Search for the cell housing the specified text and yield its (X, Y) center coordinate. 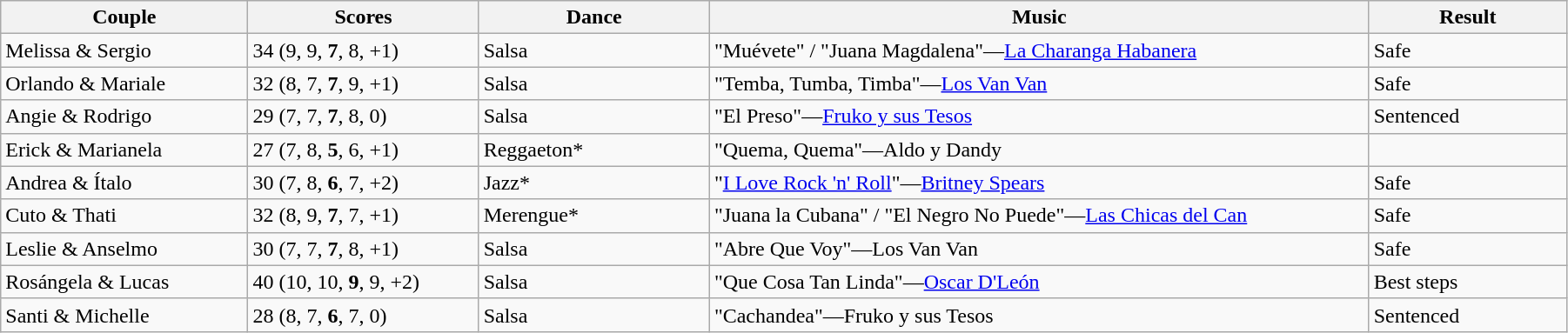
Erick & Marianela (124, 150)
Dance (593, 17)
Merengue* (593, 216)
Andrea & Ítalo (124, 183)
Angie & Rodrigo (124, 117)
Best steps (1467, 282)
30 (7, 8, 6, 7, +2) (364, 183)
Reggaeton* (593, 150)
"Muévete" / "Juana Magdalena"—La Charanga Habanera (1039, 50)
Rosángela & Lucas (124, 282)
"Abre Que Voy"—Los Van Van (1039, 249)
"Temba, Tumba, Timba"—Los Van Van (1039, 83)
Santi & Michelle (124, 315)
40 (10, 10, 9, 9, +2) (364, 282)
32 (8, 9, 7, 7, +1) (364, 216)
27 (7, 8, 5, 6, +1) (364, 150)
Leslie & Anselmo (124, 249)
"Quema, Quema"—Aldo y Dandy (1039, 150)
30 (7, 7, 7, 8, +1) (364, 249)
28 (8, 7, 6, 7, 0) (364, 315)
"Cachandea"—Fruko y sus Tesos (1039, 315)
Couple (124, 17)
Orlando & Mariale (124, 83)
Melissa & Sergio (124, 50)
Music (1039, 17)
32 (8, 7, 7, 9, +1) (364, 83)
Scores (364, 17)
"El Preso"—Fruko y sus Tesos (1039, 117)
Result (1467, 17)
Cuto & Thati (124, 216)
29 (7, 7, 7, 8, 0) (364, 117)
"I Love Rock 'n' Roll"—Britney Spears (1039, 183)
Jazz* (593, 183)
"Juana la Cubana" / "El Negro No Puede"—Las Chicas del Can (1039, 216)
34 (9, 9, 7, 8, +1) (364, 50)
"Que Cosa Tan Linda"—Oscar D'León (1039, 282)
